Determine the (x, y) coordinate at the center of the cell enclosing the given text.  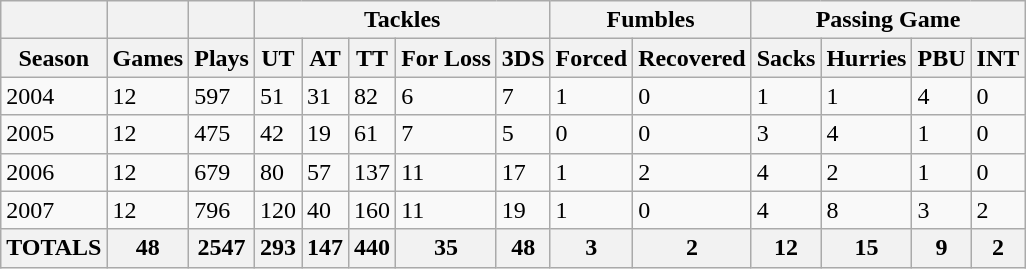
PBU (942, 58)
Hurries (866, 58)
Games (148, 58)
42 (278, 134)
AT (326, 58)
INT (998, 58)
82 (372, 96)
8 (866, 210)
796 (222, 210)
Tackles (402, 20)
475 (222, 134)
31 (326, 96)
293 (278, 248)
40 (326, 210)
TT (372, 58)
9 (942, 248)
51 (278, 96)
2004 (54, 96)
120 (278, 210)
137 (372, 172)
5 (523, 134)
TOTALS (54, 248)
Season (54, 58)
2005 (54, 134)
Passing Game (888, 20)
35 (446, 248)
UT (278, 58)
61 (372, 134)
Sacks (786, 58)
17 (523, 172)
Forced (592, 58)
679 (222, 172)
2006 (54, 172)
80 (278, 172)
Recovered (692, 58)
147 (326, 248)
57 (326, 172)
2547 (222, 248)
160 (372, 210)
440 (372, 248)
15 (866, 248)
6 (446, 96)
For Loss (446, 58)
2007 (54, 210)
Plays (222, 58)
Fumbles (650, 20)
597 (222, 96)
3DS (523, 58)
